Output the (x, y) coordinate of the center of the cell containing the given text.  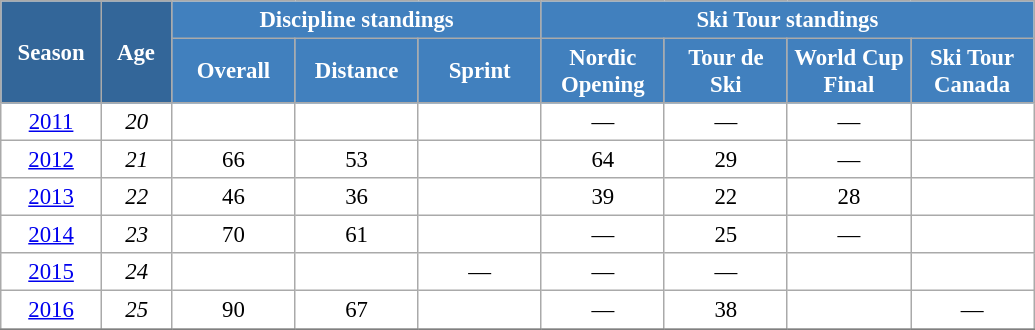
Distance (356, 72)
Overall (234, 72)
53 (356, 160)
2015 (52, 273)
90 (234, 310)
39 (602, 197)
2012 (52, 160)
61 (356, 235)
67 (356, 310)
2011 (52, 122)
Tour deSki (726, 72)
Season (52, 52)
70 (234, 235)
NordicOpening (602, 72)
29 (726, 160)
36 (356, 197)
64 (602, 160)
2014 (52, 235)
46 (234, 197)
2016 (52, 310)
World CupFinal (848, 72)
23 (136, 235)
Discipline standings (356, 20)
2013 (52, 197)
20 (136, 122)
28 (848, 197)
24 (136, 273)
Ski Tour standings (787, 20)
Ski TourCanada (972, 72)
38 (726, 310)
66 (234, 160)
21 (136, 160)
Sprint (480, 72)
Age (136, 52)
